Detect which cell encompasses the target text, then output its (x, y) center coordinate. 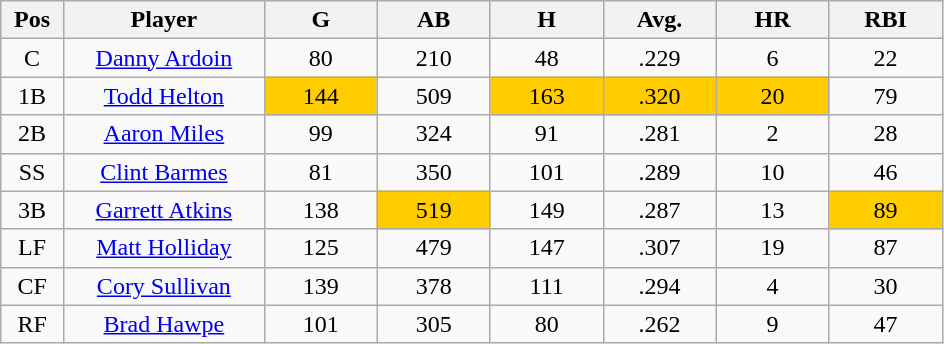
147 (546, 248)
.294 (660, 286)
SS (32, 172)
Aaron Miles (164, 134)
479 (434, 248)
Matt Holliday (164, 248)
9 (772, 324)
111 (546, 286)
HR (772, 20)
28 (886, 134)
10 (772, 172)
Avg. (660, 20)
144 (320, 96)
H (546, 20)
.289 (660, 172)
2 (772, 134)
163 (546, 96)
.262 (660, 324)
30 (886, 286)
378 (434, 286)
RF (32, 324)
139 (320, 286)
125 (320, 248)
Player (164, 20)
Garrett Atkins (164, 210)
Danny Ardoin (164, 58)
91 (546, 134)
350 (434, 172)
48 (546, 58)
3B (32, 210)
G (320, 20)
LF (32, 248)
Brad Hawpe (164, 324)
1B (32, 96)
47 (886, 324)
22 (886, 58)
46 (886, 172)
6 (772, 58)
19 (772, 248)
99 (320, 134)
305 (434, 324)
Todd Helton (164, 96)
210 (434, 58)
.320 (660, 96)
13 (772, 210)
89 (886, 210)
149 (546, 210)
.281 (660, 134)
Pos (32, 20)
CF (32, 286)
.229 (660, 58)
4 (772, 286)
Cory Sullivan (164, 286)
79 (886, 96)
87 (886, 248)
.287 (660, 210)
519 (434, 210)
.307 (660, 248)
2B (32, 134)
324 (434, 134)
20 (772, 96)
AB (434, 20)
138 (320, 210)
RBI (886, 20)
C (32, 58)
509 (434, 96)
81 (320, 172)
Clint Barmes (164, 172)
